Provide the (x, y) coordinate of the cell's center where the given text is located.  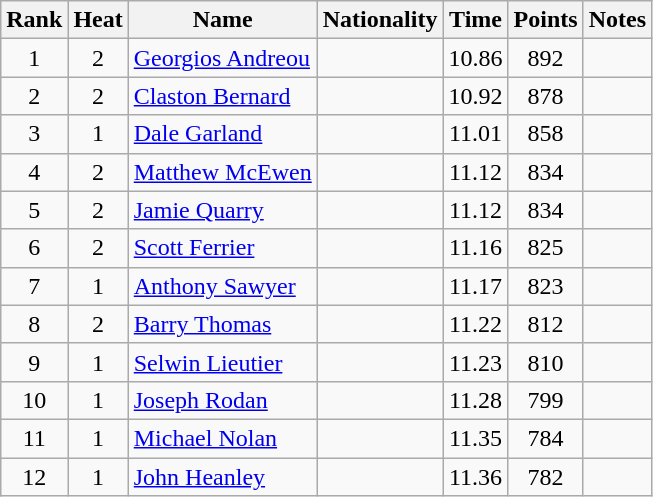
John Heanley (222, 477)
11.36 (476, 477)
Points (546, 20)
10.92 (476, 96)
858 (546, 134)
11.01 (476, 134)
782 (546, 477)
Rank (34, 20)
11.35 (476, 438)
8 (34, 324)
12 (34, 477)
Georgios Andreou (222, 58)
Time (476, 20)
11.23 (476, 362)
Claston Bernard (222, 96)
11.17 (476, 286)
7 (34, 286)
4 (34, 172)
9 (34, 362)
Selwin Lieutier (222, 362)
812 (546, 324)
11 (34, 438)
Matthew McEwen (222, 172)
11.16 (476, 248)
Heat (98, 20)
878 (546, 96)
5 (34, 210)
11.28 (476, 400)
11.22 (476, 324)
Anthony Sawyer (222, 286)
3 (34, 134)
Joseph Rodan (222, 400)
784 (546, 438)
Notes (617, 20)
Michael Nolan (222, 438)
799 (546, 400)
825 (546, 248)
Barry Thomas (222, 324)
Dale Garland (222, 134)
10 (34, 400)
10.86 (476, 58)
823 (546, 286)
6 (34, 248)
Name (222, 20)
892 (546, 58)
Scott Ferrier (222, 248)
Nationality (380, 20)
Jamie Quarry (222, 210)
810 (546, 362)
